Return the [X, Y] coordinate for the center point of the cell that contains the specified text.  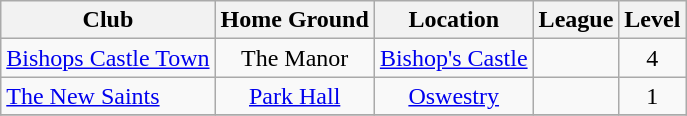
Oswestry [454, 96]
Level [652, 20]
Club [108, 20]
4 [652, 58]
Park Hall [294, 96]
Location [454, 20]
1 [652, 96]
League [576, 20]
Bishops Castle Town [108, 58]
The New Saints [108, 96]
Bishop's Castle [454, 58]
Home Ground [294, 20]
The Manor [294, 58]
